From the cell containing the given text, extract its center point as (X, Y) coordinate. 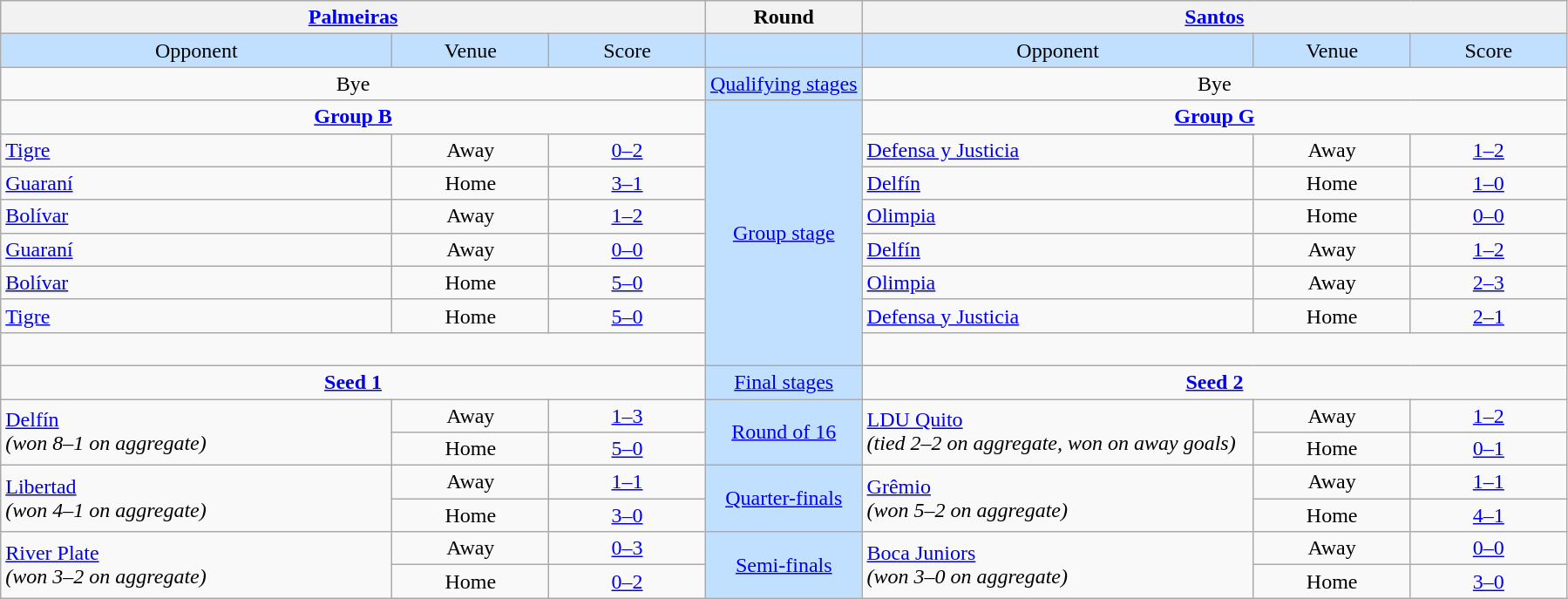
Seed 2 (1215, 382)
0–3 (628, 548)
Santos (1215, 17)
Semi-finals (784, 565)
Seed 1 (354, 382)
Group G (1215, 117)
Libertad(won 4–1 on aggregate) (197, 499)
1–0 (1489, 183)
Round (784, 17)
Quarter-finals (784, 499)
1–3 (628, 416)
Final stages (784, 382)
Qualifying stages (784, 84)
4–1 (1489, 515)
Group B (354, 117)
LDU Quito(tied 2–2 on aggregate, won on away goals) (1058, 432)
Round of 16 (784, 432)
2–3 (1489, 282)
0–1 (1489, 449)
3–1 (628, 183)
Palmeiras (354, 17)
Boca Juniors(won 3–0 on aggregate) (1058, 565)
Group stage (784, 233)
River Plate(won 3–2 on aggregate) (197, 565)
2–1 (1489, 316)
Delfín(won 8–1 on aggregate) (197, 432)
Grêmio(won 5–2 on aggregate) (1058, 499)
